Return (x, y) of the center of cell containing provided text 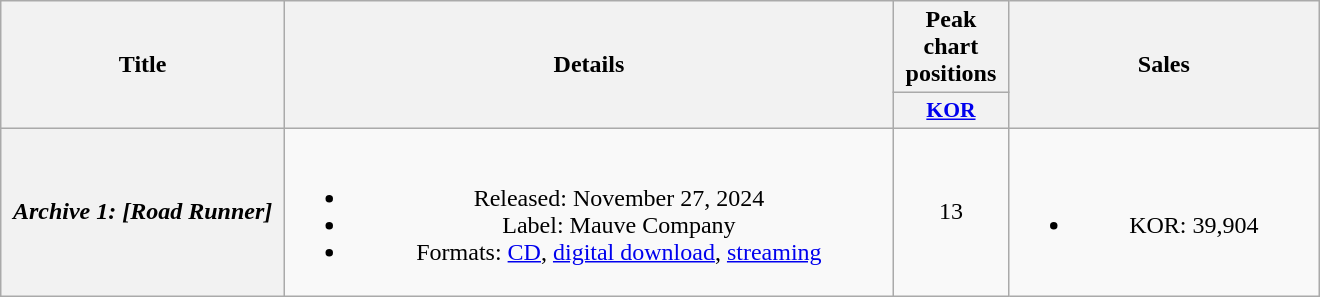
Peakchartpositions (950, 47)
Title (143, 65)
Released: November 27, 2024Label: Mauve CompanyFormats: CD, digital download, streaming (588, 212)
Archive 1: [Road Runner] (143, 212)
KOR (950, 111)
KOR: 39,904 (1164, 212)
Sales (1164, 65)
13 (950, 212)
Details (588, 65)
